For the text-containing cell, return its midpoint in [X, Y] coordinate format. 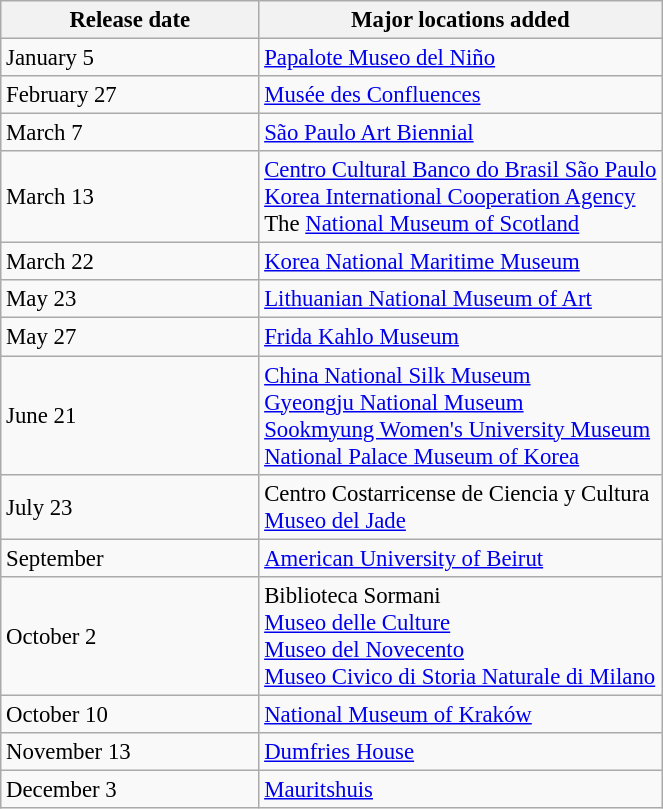
March 7 [130, 133]
November 13 [130, 752]
December 3 [130, 789]
Papalote Museo del Niño [460, 58]
American University of Beirut [460, 558]
March 13 [130, 197]
May 23 [130, 299]
July 23 [130, 506]
Release date [130, 20]
Centro Costarricense de Ciencia y Cultura Museo del Jade [460, 506]
March 22 [130, 262]
May 27 [130, 337]
Major locations added [460, 20]
Lithuanian National Museum of Art [460, 299]
Centro Cultural Banco do Brasil São Paulo Korea International Cooperation Agency The National Museum of Scotland [460, 197]
January 5 [130, 58]
Biblioteca Sormani Museo delle Culture Museo del Novecento Museo Civico di Storia Naturale di Milano [460, 636]
October 2 [130, 636]
China National Silk Museum Gyeongju National Museum Sookmyung Women's University Museum National Palace Museum of Korea [460, 416]
October 10 [130, 714]
February 27 [130, 95]
Musée des Confluences [460, 95]
National Museum of Kraków [460, 714]
Mauritshuis [460, 789]
Korea National Maritime Museum [460, 262]
Dumfries House [460, 752]
Frida Kahlo Museum [460, 337]
June 21 [130, 416]
September [130, 558]
São Paulo Art Biennial [460, 133]
